From the cell containing the given text, extract its center point as [X, Y] coordinate. 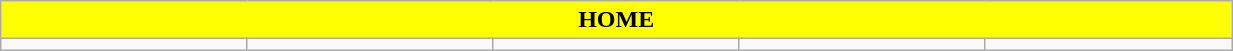
HOME [616, 20]
